For the text-containing cell, return its midpoint in [x, y] coordinate format. 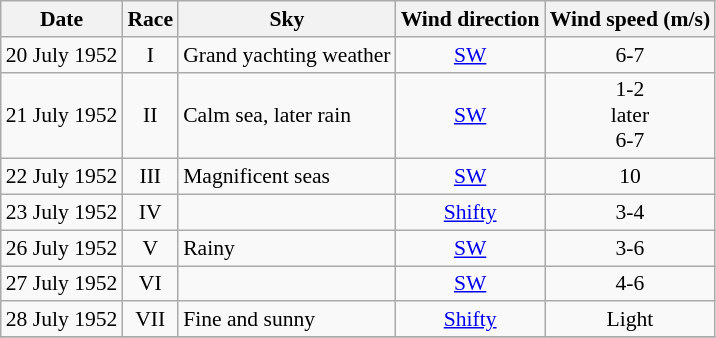
21 July 1952 [62, 116]
VII [150, 320]
1-2later6-7 [630, 116]
IV [150, 213]
V [150, 248]
27 July 1952 [62, 284]
Magnificent seas [287, 177]
Wind speed (m/s) [630, 19]
Wind direction [470, 19]
Sky [287, 19]
20 July 1952 [62, 55]
Date [62, 19]
22 July 1952 [62, 177]
3-4 [630, 213]
Fine and sunny [287, 320]
23 July 1952 [62, 213]
3-6 [630, 248]
II [150, 116]
28 July 1952 [62, 320]
VI [150, 284]
Rainy [287, 248]
Grand yachting weather [287, 55]
Light [630, 320]
6-7 [630, 55]
Race [150, 19]
III [150, 177]
4-6 [630, 284]
Calm sea, later rain [287, 116]
26 July 1952 [62, 248]
10 [630, 177]
I [150, 55]
